Detect which cell encompasses the target text, then output its [X, Y] center coordinate. 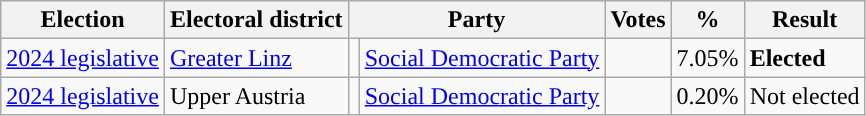
Not elected [804, 96]
Elected [804, 58]
Votes [638, 20]
Electoral district [256, 20]
Greater Linz [256, 58]
0.20% [708, 96]
Upper Austria [256, 96]
% [708, 20]
Result [804, 20]
7.05% [708, 58]
Party [476, 20]
Election [83, 20]
